Return (X, Y) of the center of cell containing provided text 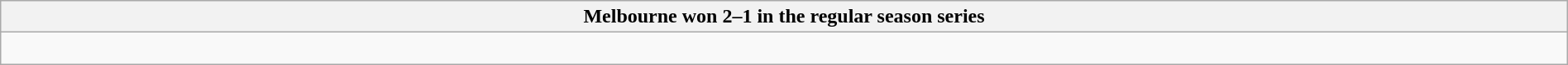
Melbourne won 2–1 in the regular season series (784, 17)
